Detect which cell encompasses the target text, then output its (X, Y) center coordinate. 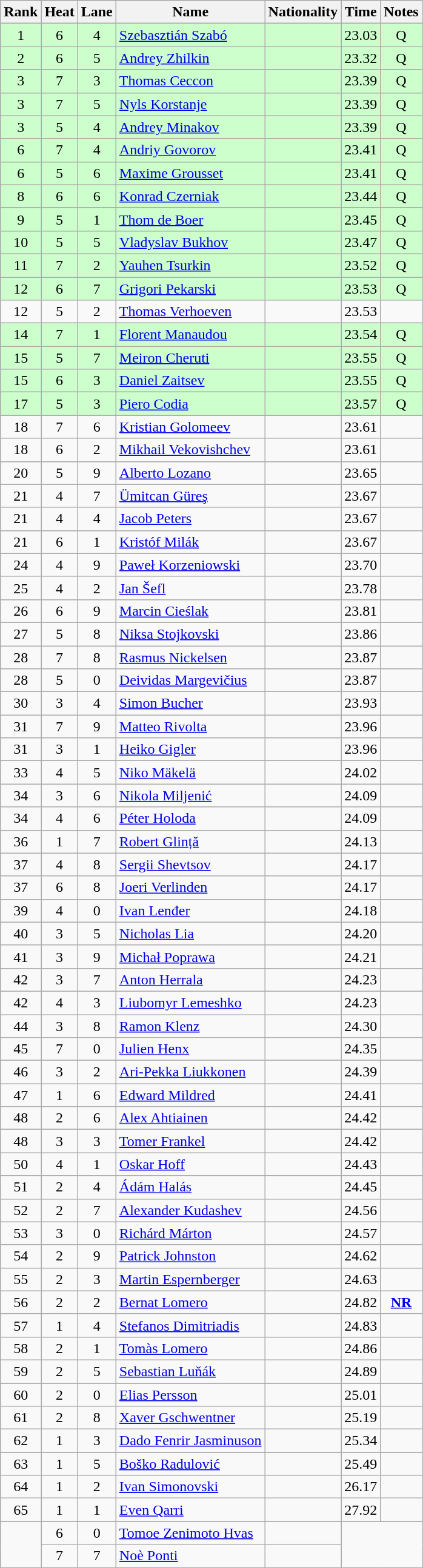
Heiko Gigler (190, 749)
Heat (59, 12)
25 (21, 588)
Ivan Simonovski (190, 1487)
50 (21, 1164)
24.57 (361, 1233)
Michał Poprawa (190, 957)
Thom de Boer (190, 219)
23.57 (361, 404)
Marcin Cieślak (190, 611)
24.45 (361, 1187)
24.86 (361, 1348)
24.35 (361, 1049)
Simon Bucher (190, 703)
Patrick Johnston (190, 1256)
24.62 (361, 1256)
Anton Herrala (190, 980)
23.52 (361, 265)
25.49 (361, 1464)
Meiron Cheruti (190, 358)
30 (21, 703)
23.03 (361, 35)
Matteo Rivolta (190, 726)
Even Qarri (190, 1510)
Andriy Govorov (190, 150)
53 (21, 1233)
Ádám Halás (190, 1187)
65 (21, 1510)
Florent Manaudou (190, 335)
24.56 (361, 1210)
23.32 (361, 58)
Ari-Pekka Liukkonen (190, 1072)
Ivan Lenđer (190, 911)
Kristian Golomeev (190, 427)
62 (21, 1441)
24 (21, 565)
Noè Ponti (190, 1556)
23.44 (361, 196)
Rasmus Nickelsen (190, 657)
Niksa Stojkovski (190, 634)
60 (21, 1394)
23.65 (361, 473)
57 (21, 1325)
Joeri Verlinden (190, 888)
56 (21, 1302)
23.54 (361, 335)
Tomer Frankel (190, 1141)
Robert Glință (190, 842)
Dado Fenrir Jasminuson (190, 1441)
24.89 (361, 1371)
24.20 (361, 934)
Andrey Minakov (190, 127)
44 (21, 1026)
33 (21, 772)
24.39 (361, 1072)
Richárd Márton (190, 1233)
52 (21, 1210)
Stefanos Dimitriadis (190, 1325)
20 (21, 473)
25.19 (361, 1418)
41 (21, 957)
25.34 (361, 1441)
NR (401, 1302)
Péter Holoda (190, 819)
Sebastian Luňák (190, 1371)
Deividas Margevičius (190, 680)
Piero Codia (190, 404)
Konrad Czerniak (190, 196)
Sergii Shevtsov (190, 865)
Nikola Miljenić (190, 796)
Tomoe Zenimoto Hvas (190, 1533)
24.83 (361, 1325)
46 (21, 1072)
26.17 (361, 1487)
47 (21, 1095)
45 (21, 1049)
Szebasztián Szabó (190, 35)
55 (21, 1279)
24.02 (361, 772)
Yauhen Tsurkin (190, 265)
23.45 (361, 219)
27.92 (361, 1510)
24.43 (361, 1164)
Oskar Hoff (190, 1164)
Alex Ahtiainen (190, 1118)
23.81 (361, 611)
Lane (97, 12)
24.82 (361, 1302)
Grigori Pekarski (190, 289)
Alberto Lozano (190, 473)
26 (21, 611)
54 (21, 1256)
51 (21, 1187)
Andrey Zhilkin (190, 58)
64 (21, 1487)
Liubomyr Lemeshko (190, 1003)
59 (21, 1371)
10 (21, 242)
Thomas Verhoeven (190, 312)
23.70 (361, 565)
24.21 (361, 957)
Kristóf Milák (190, 542)
Alexander Kudashev (190, 1210)
14 (21, 335)
61 (21, 1418)
Jacob Peters (190, 519)
63 (21, 1464)
Jan Šefl (190, 588)
Thomas Ceccon (190, 81)
17 (21, 404)
24.63 (361, 1279)
25.01 (361, 1394)
Ramon Klenz (190, 1026)
39 (21, 911)
Time (361, 12)
Notes (401, 12)
23.47 (361, 242)
Name (190, 12)
36 (21, 842)
40 (21, 934)
Rank (21, 12)
58 (21, 1348)
Julien Henx (190, 1049)
24.41 (361, 1095)
Martin Espernberger (190, 1279)
Niko Mäkelä (190, 772)
23.86 (361, 634)
Bernat Lomero (190, 1302)
Maxime Grousset (190, 173)
27 (21, 634)
24.30 (361, 1026)
Boško Radulović (190, 1464)
Mikhail Vekovishchev (190, 450)
11 (21, 265)
Xaver Gschwentner (190, 1418)
Ümitcan Güreş (190, 496)
Daniel Zaitsev (190, 381)
24.18 (361, 911)
Vladyslav Bukhov (190, 242)
24.13 (361, 842)
Paweł Korzeniowski (190, 565)
Elias Persson (190, 1394)
23.78 (361, 588)
Nyls Korstanje (190, 104)
Tomàs Lomero (190, 1348)
Nationality (303, 12)
Edward Mildred (190, 1095)
23.93 (361, 703)
Nicholas Lia (190, 934)
